Scan for the cell matching the given text and deliver its (X, Y) coordinate at center. 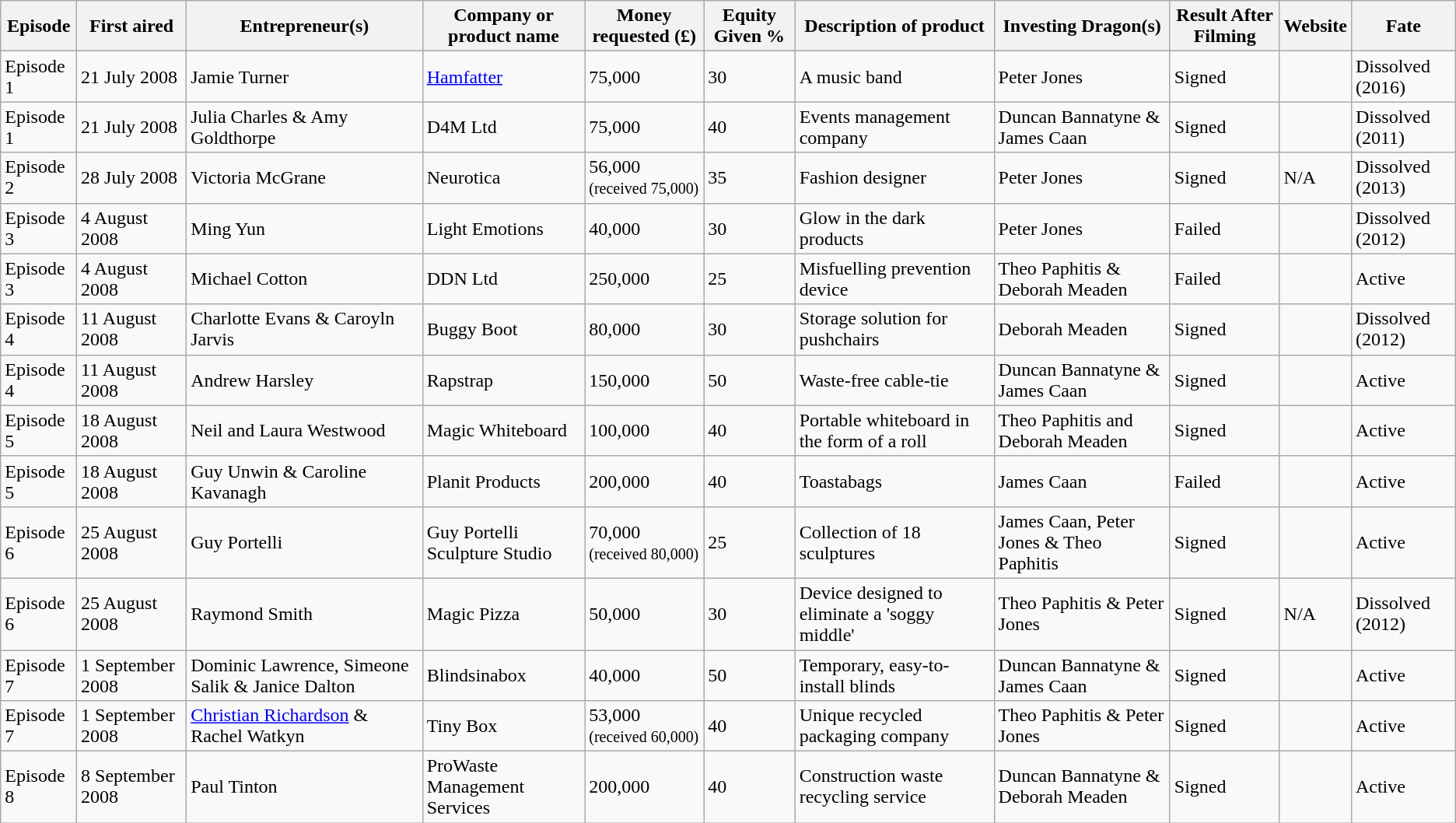
Deborah Meaden (1082, 330)
Magic Pizza (504, 614)
Device designed to eliminate a 'soggy middle' (894, 614)
Dominic Lawrence, Simeone Salik & Janice Dalton (305, 675)
Neurotica (504, 177)
Money requested (£) (644, 26)
Entrepreneur(s) (305, 26)
Ming Yun (305, 229)
Duncan Bannatyne & Deborah Meaden (1082, 787)
Magic Whiteboard (504, 431)
Buggy Boot (504, 330)
James Caan (1082, 481)
8 September 2008 (132, 787)
Investing Dragon(s) (1082, 26)
Planit Products (504, 481)
Neil and Laura Westwood (305, 431)
Misfuelling prevention device (894, 278)
ProWaste Management Services (504, 787)
Guy Unwin & Caroline Kavanagh (305, 481)
A music band (894, 76)
Guy Portelli Sculpture Studio (504, 542)
Theo Paphitis & Deborah Meaden (1082, 278)
56,000 (received 75,000) (644, 177)
Paul Tinton (305, 787)
Waste-free cable-tie (894, 380)
Hamfatter (504, 76)
50,000 (644, 614)
Description of product (894, 26)
28 July 2008 (132, 177)
Andrew Harsley (305, 380)
100,000 (644, 431)
150,000 (644, 380)
James Caan, Peter Jones & Theo Paphitis (1082, 542)
Dissolved (2013) (1403, 177)
Company or product name (504, 26)
Light Emotions (504, 229)
80,000 (644, 330)
Michael Cotton (305, 278)
Episode (39, 26)
Theo Paphitis and Deborah Meaden (1082, 431)
Victoria McGrane (305, 177)
Dissolved (2016) (1403, 76)
First aired (132, 26)
Rapstrap (504, 380)
Glow in the dark products (894, 229)
D4M Ltd (504, 128)
Result After Filming (1224, 26)
Temporary, easy-to-install blinds (894, 675)
Equity Given % (750, 26)
Fate (1403, 26)
250,000 (644, 278)
Toastabags (894, 481)
Events management company (894, 128)
35 (750, 177)
Website (1315, 26)
Guy Portelli (305, 542)
Julia Charles & Amy Goldthorpe (305, 128)
Storage solution for pushchairs (894, 330)
Charlotte Evans & Caroyln Jarvis (305, 330)
Collection of 18 sculptures (894, 542)
Raymond Smith (305, 614)
Episode 8 (39, 787)
Blindsinabox (504, 675)
Construction waste recycling service (894, 787)
53,000(received 60,000) (644, 727)
Jamie Turner (305, 76)
Christian Richardson & Rachel Watkyn (305, 727)
DDN Ltd (504, 278)
Tiny Box (504, 727)
Dissolved (2011) (1403, 128)
Portable whiteboard in the form of a roll (894, 431)
Unique recycled packaging company (894, 727)
Episode 2 (39, 177)
Fashion designer (894, 177)
70,000 (received 80,000) (644, 542)
